Capture the cell that displays the provided text and extract its [X, Y] central coordinate. 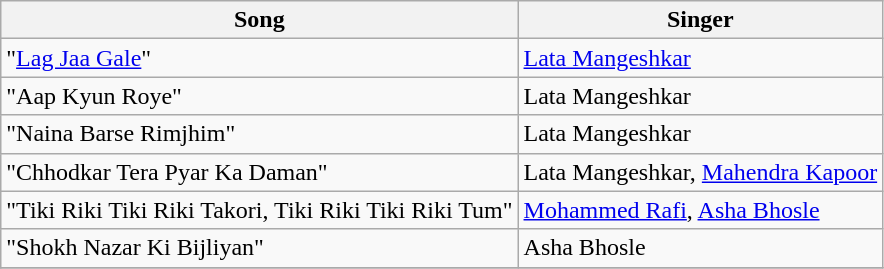
"Aap Kyun Roye" [260, 96]
"Lag Jaa Gale" [260, 58]
Lata Mangeshkar, Mahendra Kapoor [700, 172]
"Naina Barse Rimjhim" [260, 134]
Mohammed Rafi, Asha Bhosle [700, 210]
Singer [700, 20]
"Tiki Riki Tiki Riki Takori, Tiki Riki Tiki Riki Tum" [260, 210]
Asha Bhosle [700, 248]
"Chhodkar Tera Pyar Ka Daman" [260, 172]
Song [260, 20]
"Shokh Nazar Ki Bijliyan" [260, 248]
